Scan for the cell matching the given text and deliver its [x, y] coordinate at center. 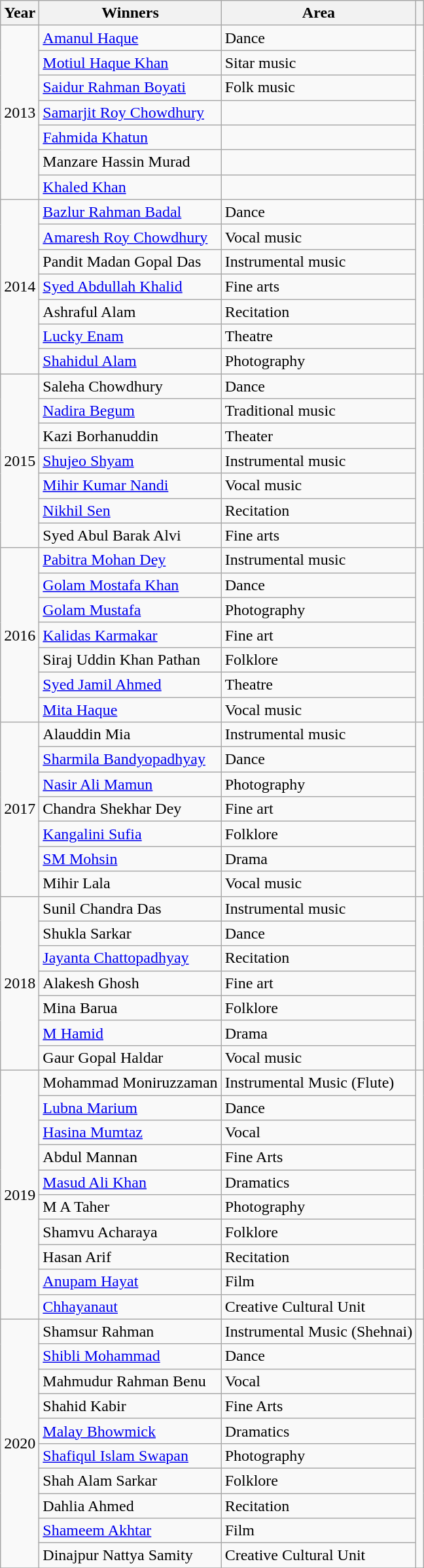
Shibli Mohammad [130, 1356]
Siraj Uddin Khan Pathan [130, 659]
Kangalini Sufia [130, 834]
Nasir Ali Mamun [130, 784]
Mita Haque [130, 709]
2016 [20, 635]
Winners [130, 13]
Samarjit Roy Chowdhury [130, 112]
M A Taher [130, 1207]
Masud Ali Khan [130, 1182]
Saidur Rahman Boyati [130, 88]
Lubna Marium [130, 1108]
Syed Abdullah Khalid [130, 286]
Kazi Borhanuddin [130, 436]
Mihir Lala [130, 884]
Manzare Hassin Murad [130, 162]
Gaur Gopal Haldar [130, 1058]
Mina Barua [130, 1008]
Sharmila Bandyopadhyay [130, 759]
Bazlur Rahman Badal [130, 212]
Dahlia Ahmed [130, 1505]
Shukla Sarkar [130, 933]
Shamvu Acharaya [130, 1232]
Area [319, 13]
Lucky Enam [130, 337]
2020 [20, 1443]
Kalidas Karmakar [130, 635]
Mihir Kumar Nandi [130, 486]
Chandra Shekhar Dey [130, 809]
Pandit Madan Gopal Das [130, 261]
Nikhil Sen [130, 510]
Malay Bhowmick [130, 1431]
2018 [20, 983]
Dinajpur Nattya Samity [130, 1556]
Shujeo Shyam [130, 461]
Motiul Haque Khan [130, 63]
M Hamid [130, 1033]
Amaresh Roy Chowdhury [130, 237]
Saleha Chowdhury [130, 386]
Theater [319, 436]
Shahid Kabir [130, 1406]
Shameem Akhtar [130, 1531]
SM Mohsin [130, 859]
Jayanta Chattopadhyay [130, 958]
Instrumental Music (Shehnai) [319, 1331]
Mohammad Moniruzzaman [130, 1082]
2013 [20, 112]
Abdul Mannan [130, 1158]
Anupam Hayat [130, 1282]
Hasina Mumtaz [130, 1133]
2017 [20, 809]
Pabitra Mohan Dey [130, 560]
Shah Alam Sarkar [130, 1480]
Alakesh Ghosh [130, 983]
Sitar music [319, 63]
Hasan Arif [130, 1257]
Shamsur Rahman [130, 1331]
Nadira Begum [130, 411]
Syed Jamil Ahmed [130, 684]
2014 [20, 286]
Shahidul Alam [130, 361]
Chhayanaut [130, 1307]
2015 [20, 461]
Folk music [319, 88]
Traditional music [319, 411]
Khaled Khan [130, 187]
Sunil Chandra Das [130, 909]
Amanul Haque [130, 38]
Mahmudur Rahman Benu [130, 1381]
Syed Abul Barak Alvi [130, 535]
Golam Mustafa [130, 610]
Year [20, 13]
Instrumental Music (Flute) [319, 1082]
2019 [20, 1195]
Alauddin Mia [130, 735]
Golam Mostafa Khan [130, 585]
Fahmida Khatun [130, 137]
Shafiqul Islam Swapan [130, 1456]
Ashraful Alam [130, 312]
